Scan for the cell matching the given text and deliver its (x, y) coordinate at center. 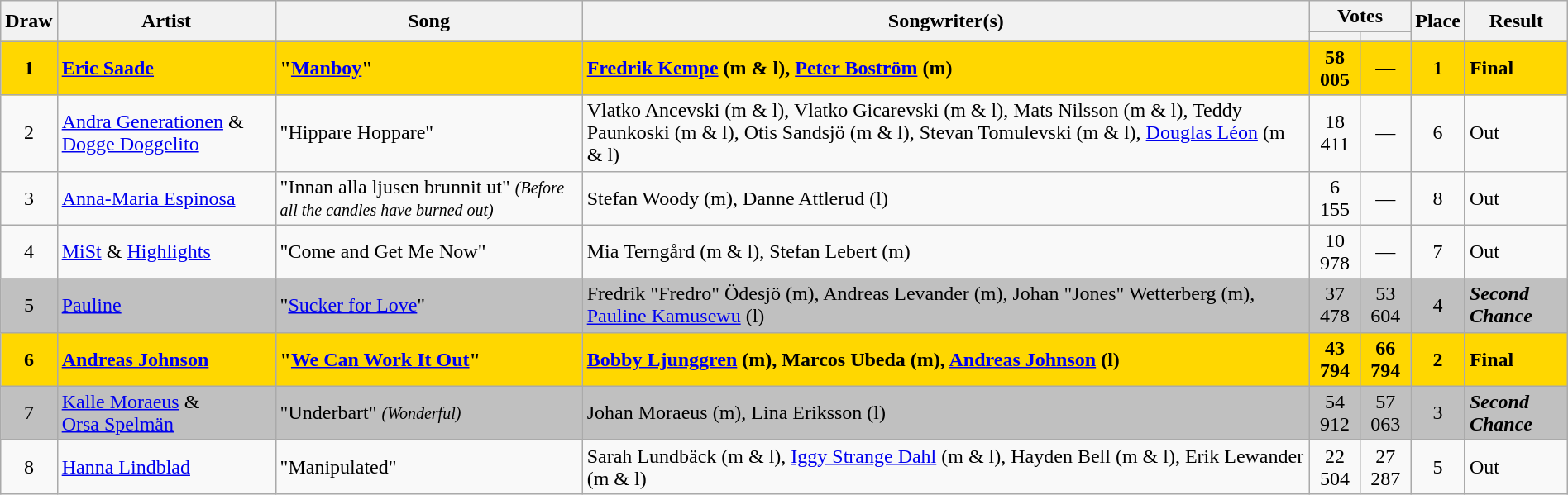
Song (428, 21)
"Innan alla ljusen brunnit ut" (Before all the candles have burned out) (428, 198)
Votes (1360, 17)
Fredrik Kempe (m & l), Peter Boström (m) (946, 68)
"Manboy" (428, 68)
6 155 (1335, 198)
"Underbart" (Wonderful) (428, 413)
22 504 (1335, 466)
Draw (29, 21)
Result (1516, 21)
Place (1438, 21)
57 063 (1386, 413)
Bobby Ljunggren (m), Marcos Ubeda (m), Andreas Johnson (l) (946, 359)
10 978 (1335, 251)
Fredrik "Fredro" Ödesjö (m), Andreas Levander (m), Johan "Jones" Wetterberg (m), Pauline Kamusewu (l) (946, 306)
Kalle Moraeus & Orsa Spelmän (166, 413)
Anna-Maria Espinosa (166, 198)
27 287 (1386, 466)
MiSt & Highlights (166, 251)
43 794 (1335, 359)
53 604 (1386, 306)
"Come and Get Me Now" (428, 251)
66 794 (1386, 359)
Pauline (166, 306)
54 912 (1335, 413)
"Sucker for Love" (428, 306)
"Hippare Hoppare" (428, 133)
Hanna Lindblad (166, 466)
Andra Generationen & Dogge Doggelito (166, 133)
Songwriter(s) (946, 21)
Sarah Lundbäck (m & l), Iggy Strange Dahl (m & l), Hayden Bell (m & l), Erik Lewander (m & l) (946, 466)
Stefan Woody (m), Danne Attlerud (l) (946, 198)
Eric Saade (166, 68)
18 411 (1335, 133)
"Manipulated" (428, 466)
37 478 (1335, 306)
Andreas Johnson (166, 359)
"We Can Work It Out" (428, 359)
Johan Moraeus (m), Lina Eriksson (l) (946, 413)
58 005 (1335, 68)
Artist (166, 21)
Mia Terngård (m & l), Stefan Lebert (m) (946, 251)
